Provide the (x, y) coordinate of the cell's center where the given text is located.  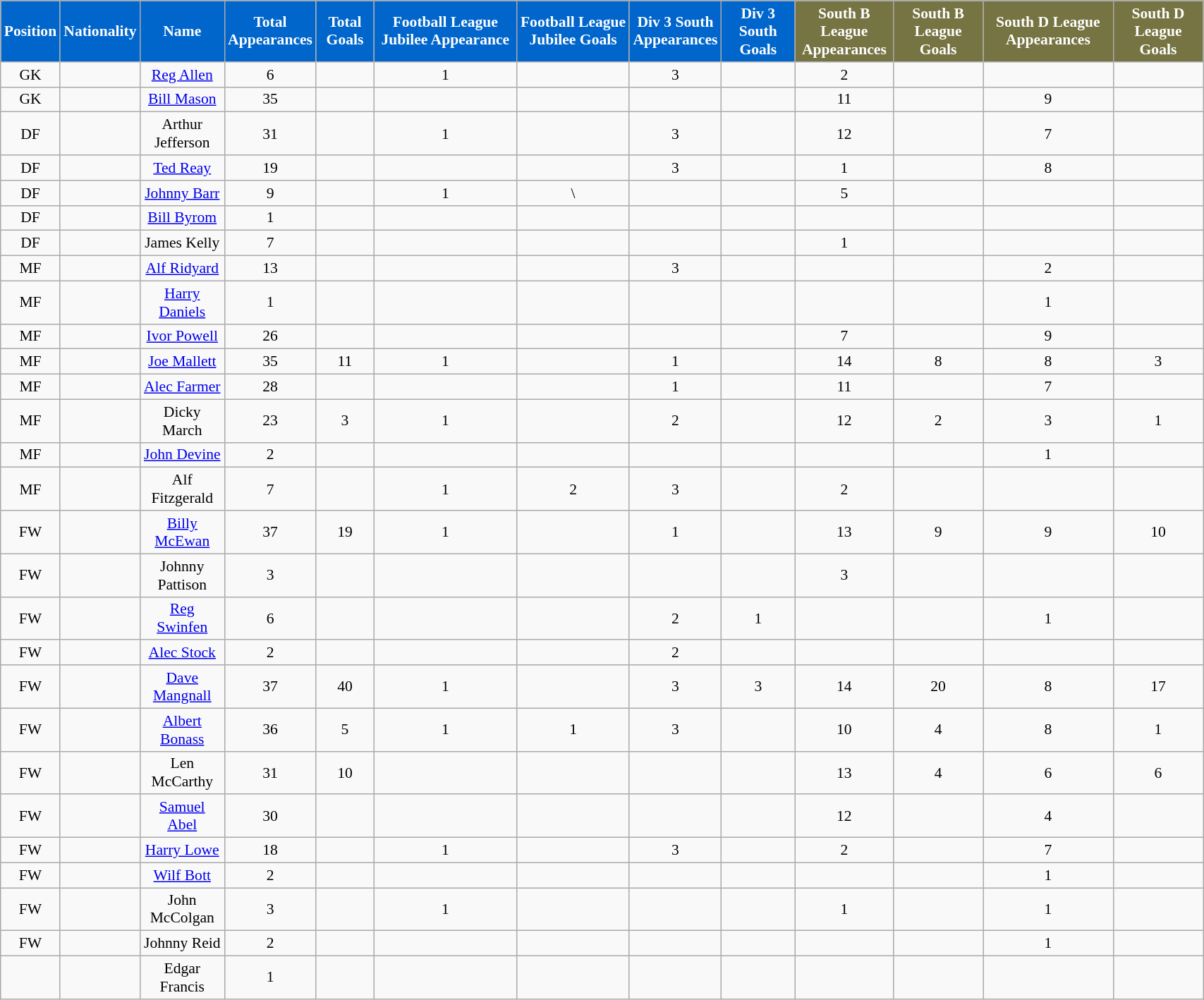
Samuel Abel (182, 817)
South D League Goals (1158, 31)
Div 3 South Goals (759, 31)
Harry Daniels (182, 302)
John McColgan (182, 910)
Dicky March (182, 420)
Div 3 SouthAppearances (675, 31)
John Devine (182, 455)
23 (270, 420)
20 (938, 687)
28 (270, 387)
Ted Reay (182, 168)
Ivor Powell (182, 336)
Len McCarthy (182, 773)
Name (182, 31)
Billy McEwan (182, 532)
36 (270, 729)
Albert Bonass (182, 729)
18 (270, 850)
Alf Fitzgerald (182, 489)
South D League Appearances (1048, 31)
40 (345, 687)
Football League Jubilee Goals (573, 31)
\ (573, 193)
30 (270, 817)
Dave Mangnall (182, 687)
South B LeagueAppearances (844, 31)
Johnny Pattison (182, 575)
Reg Swinfen (182, 618)
17 (1158, 687)
Wilf Bott (182, 875)
Reg Allen (182, 75)
Position (30, 31)
Johnny Reid (182, 944)
South B League Goals (938, 31)
Alec Farmer (182, 387)
Alf Ridyard (182, 269)
Bill Byrom (182, 218)
James Kelly (182, 243)
Edgar Francis (182, 977)
Nationality (100, 31)
Football League Jubilee Appearance (446, 31)
TotalAppearances (270, 31)
Total Goals (345, 31)
Harry Lowe (182, 850)
Arthur Jefferson (182, 134)
Johnny Barr (182, 193)
Bill Mason (182, 99)
26 (270, 336)
Alec Stock (182, 653)
Joe Mallett (182, 362)
